Detect which cell encompasses the target text, then output its (x, y) center coordinate. 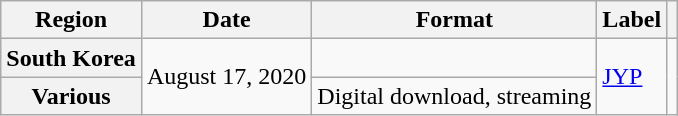
South Korea (72, 58)
Label (632, 20)
Digital download, streaming (454, 96)
Date (226, 20)
Various (72, 96)
Region (72, 20)
JYP (632, 77)
August 17, 2020 (226, 77)
Format (454, 20)
